Capture the cell that displays the provided text and extract its (X, Y) central coordinate. 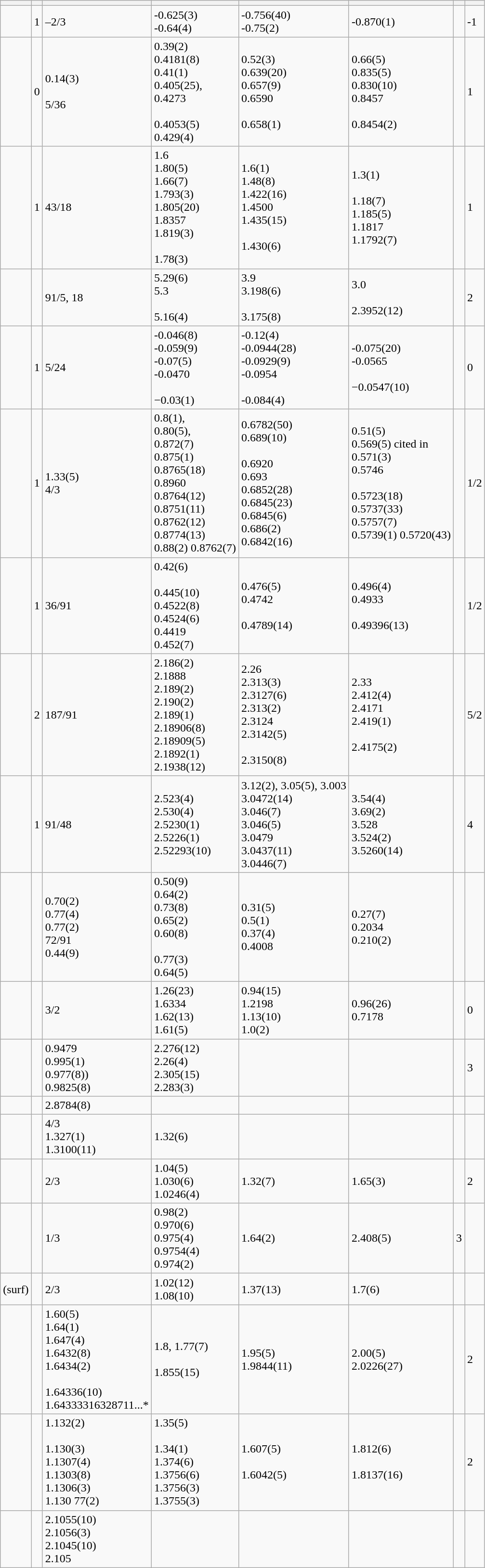
2.408(5) (401, 1238)
1.33(5) 4/3 (97, 483)
2.1055(10) 2.1056(3)2.1045(10)2.105 (97, 1539)
2.26 2.313(3) 2.3127(6) 2.313(2)2.3124 2.3142(5)2.3150(8) (294, 715)
1.37(13) (294, 1289)
0.14(3) 5/36 (97, 91)
1.32(7) (294, 1181)
–2/3 (97, 21)
4 (475, 824)
0.31(5) 0.5(1) 0.37(4) 0.4008 (294, 927)
91/48 (97, 824)
-0.625(3) -0.64(4) (195, 21)
0.50(9) 0.64(2) 0.73(8) 0.65(2) 0.60(8) 0.77(3) 0.64(5) (195, 927)
1.02(12) 1.08(10) (195, 1289)
1.6(1) 1.48(8)1.422(16) 1.45001.435(15)1.430(6) (294, 207)
1.607(5) 1.6042(5) (294, 1462)
43/18 (97, 207)
4/3 1.327(1) 1.3100(11) (97, 1137)
5/24 (97, 368)
-0.12(4) -0.0944(28) -0.0929(9)-0.0954-0.084(4) (294, 368)
3.9 3.198(6) 3.175(8) (294, 297)
3.0 2.3952(12) (401, 297)
1.95(5) 1.9844(11) (294, 1359)
1.60(5) 1.64(1) 1.647(4) 1.6432(8) 1.6434(2) 1.64336(10) 1.64333316328711...* (97, 1359)
5/2 (475, 715)
2.332.412(4)2.4171 2.419(1)2.4175(2) (401, 715)
36/91 (97, 605)
2.523(4) 2.530(4) 2.5230(1) 2.5226(1) 2.52293(10) (195, 824)
0.27(7) 0.2034 0.210(2) (401, 927)
1.132(2)1.130(3) 1.1307(4) 1.1303(8) 1.1306(3) 1.130 77(2) (97, 1462)
91/5, 18 (97, 297)
0.476(5) 0.47420.4789(14) (294, 605)
1.32(6) (195, 1137)
2.276(12) 2.26(4) 2.305(15) 2.283(3) (195, 1067)
0.66(5) 0.835(5) 0.830(10)0.8457 0.8454(2) (401, 91)
2.8784(8) (97, 1105)
1.8, 1.77(7)1.855(15) (195, 1359)
-0.756(40) -0.75(2) (294, 21)
-0.870(1) (401, 21)
0.52(3) 0.639(20) 0.657(9) 0.6590 0.658(1) (294, 91)
-0.046(8) -0.059(9) -0.07(5) -0.0470 −0.03(1) (195, 368)
5.29(6) 5.3 5.16(4) (195, 297)
1.04(5)1.030(6) 1.0246(4) (195, 1181)
0.42(6) 0.445(10) 0.4522(8) 0.4524(6) 0.4419 0.452(7) (195, 605)
0.496(4) 0.49330.49396(13) (401, 605)
0.70(2) 0.77(4) 0.77(2) 72/91 0.44(9) (97, 927)
1.3(1)1.18(7) 1.185(5) 1.1817 1.1792(7) (401, 207)
0.98(2) 0.970(6) 0.975(4) 0.9754(4) 0.974(2) (195, 1238)
0.96(26) 0.7178 (401, 1010)
-0.075(20) -0.0565−0.0547(10) (401, 368)
2.186(2) 2.1888 2.189(2) 2.190(2) 2.189(1) 2.18906(8) 2.18909(5)2.1892(1) 2.1938(12) (195, 715)
0.8(1), 0.80(5), 0.872(7) 0.875(1) 0.8765(18) 0.8960 0.8764(12) 0.8751(11) 0.8762(12) 0.8774(13) 0.88(2) 0.8762(7) (195, 483)
187/91 (97, 715)
1.35(5)1.34(1) 1.374(6) 1.3756(6) 1.3756(3) 1.3755(3) (195, 1462)
1.26(23) 1.6334 1.62(13) 1.61(5) (195, 1010)
0.51(5) 0.569(5) cited in 0.571(3) 0.5746 0.5723(18) 0.5737(33) 0.5757(7) 0.5739(1) 0.5720(43) (401, 483)
1.64(2) (294, 1238)
0.6782(50) 0.689(10) 0.6920 0.693 0.6852(28) 0.6845(23) 0.6845(6) 0.686(2) 0.6842(16) (294, 483)
1.7(6) (401, 1289)
0.9479 0.995(1) 0.977(8)) 0.9825(8) (97, 1067)
1.65(3) (401, 1181)
3.54(4) 3.69(2) 3.528 3.524(2) 3.5260(14) (401, 824)
1.812(6) 1.8137(16) (401, 1462)
1/3 (97, 1238)
3/2 (97, 1010)
(surf) (16, 1289)
0.39(2) 0.4181(8) 0.41(1) 0.405(25), 0.4273 0.4053(5) 0.429(4) (195, 91)
0.94(15) 1.2198 1.13(10) 1.0(2) (294, 1010)
2.00(5) 2.0226(27) (401, 1359)
1.6 1.80(5) 1.66(7) 1.793(3) 1.805(20) 1.8357 1.819(3)1.78(3) (195, 207)
-1 (475, 21)
3.12(2), 3.05(5), 3.003 3.0472(14) 3.046(7) 3.046(5) 3.0479 3.0437(11) 3.0446(7) (294, 824)
